Scan for the cell matching the given text and deliver its [x, y] coordinate at center. 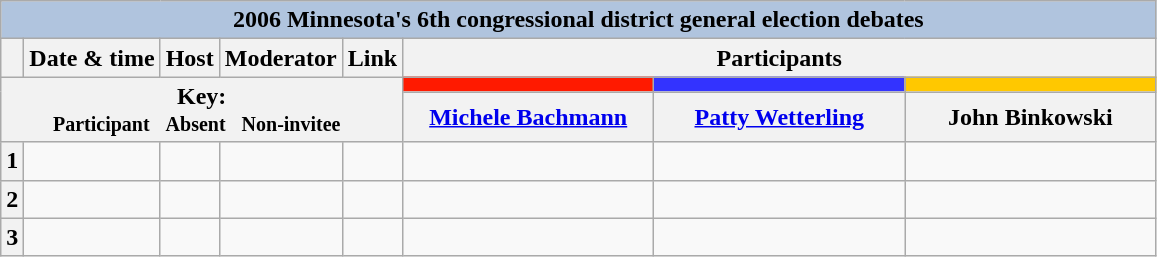
Link [372, 58]
Date & time [92, 58]
2 [12, 199]
Key: Participant Absent Non-invitee [202, 110]
John Binkowski [1030, 117]
2006 Minnesota's 6th congressional district general election debates [578, 20]
Michele Bachmann [528, 117]
Participants [780, 58]
Moderator [280, 58]
Patty Wetterling [780, 117]
1 [12, 161]
3 [12, 237]
Host [190, 58]
